Provide the (x, y) coordinate of the cell's center where the given text is located.  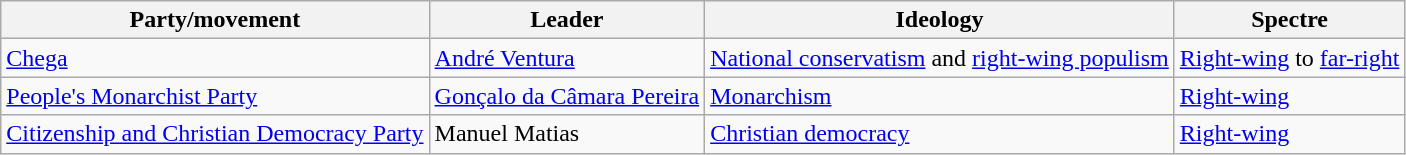
National conservatism and right-wing populism (940, 58)
Christian democracy (940, 134)
Right-wing to far-right (1290, 58)
Citizenship and Christian Democracy Party (215, 134)
Party/movement (215, 20)
Leader (567, 20)
Monarchism (940, 96)
Manuel Matias (567, 134)
Gonçalo da Câmara Pereira (567, 96)
Chega (215, 58)
Ideology (940, 20)
Spectre (1290, 20)
André Ventura (567, 58)
People's Monarchist Party (215, 96)
